Detect which cell encompasses the target text, then output its [X, Y] center coordinate. 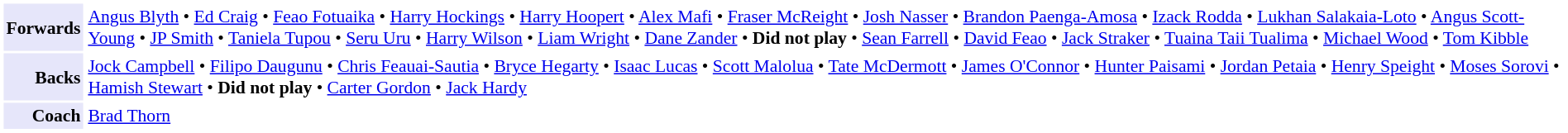
Forwards [43, 26]
Coach [43, 116]
Brad Thorn [825, 116]
Backs [43, 76]
